Pinpoint the cell where the given text exists, returning its (x, y) midpoint coordinate. 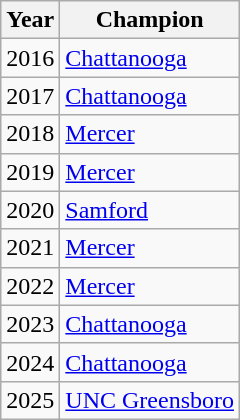
2020 (30, 210)
2021 (30, 248)
Champion (150, 20)
2017 (30, 96)
2022 (30, 286)
2025 (30, 400)
Year (30, 20)
UNC Greensboro (150, 400)
2024 (30, 362)
2016 (30, 58)
2018 (30, 134)
2019 (30, 172)
Samford (150, 210)
2023 (30, 324)
